Search for the cell housing the specified text and yield its [x, y] center coordinate. 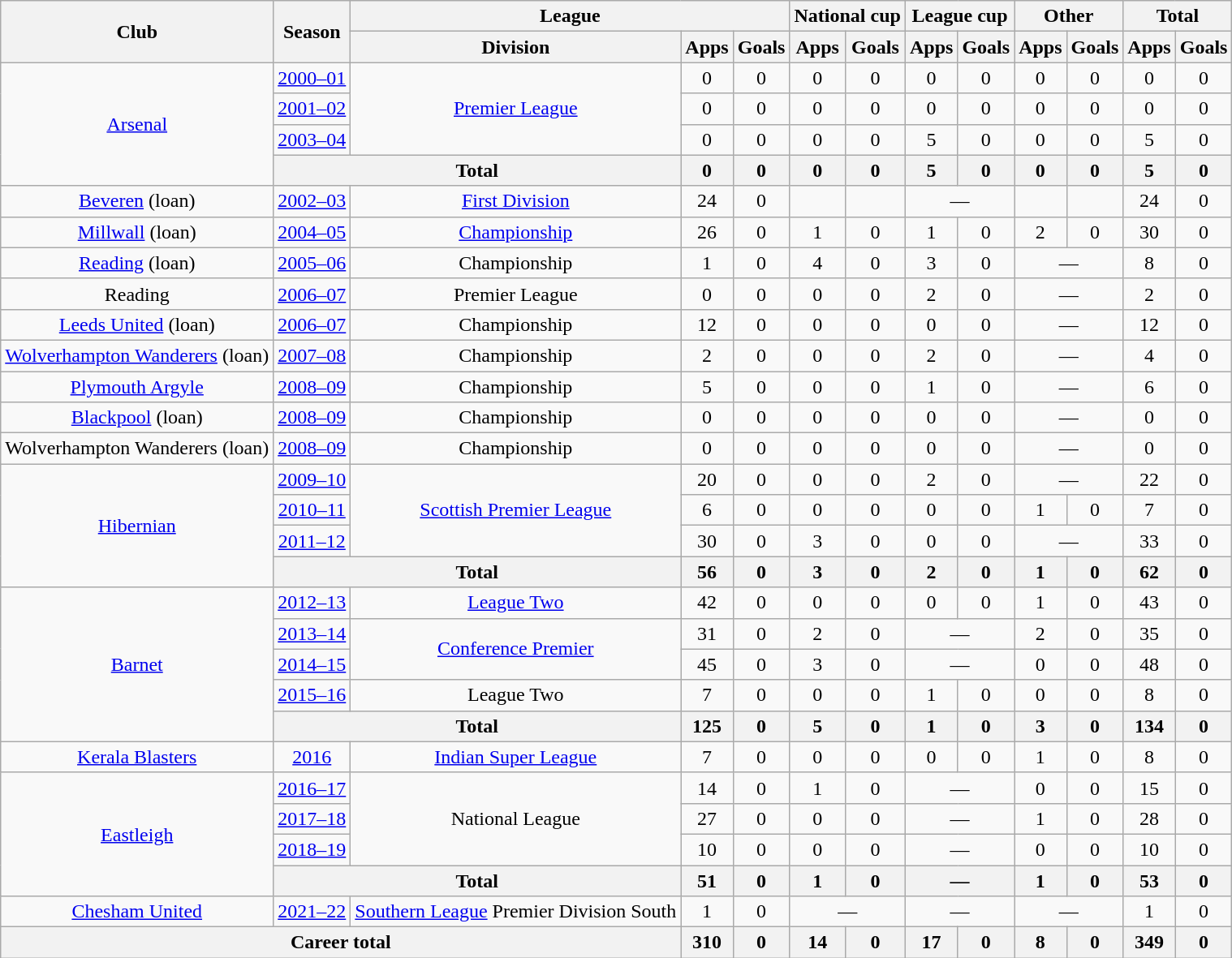
Season [312, 32]
Reading (loan) [137, 263]
2010–11 [312, 510]
League [570, 16]
51 [707, 880]
Kerala Blasters [137, 757]
45 [707, 664]
42 [707, 603]
125 [707, 726]
First Division [516, 201]
Eastleigh [137, 834]
43 [1149, 603]
League cup [959, 16]
48 [1149, 664]
2007–08 [312, 355]
53 [1149, 880]
17 [931, 943]
Other [1069, 16]
Career total [341, 943]
Leeds United (loan) [137, 324]
134 [1149, 726]
2016–17 [312, 788]
National League [516, 818]
Club [137, 32]
2012–13 [312, 603]
2011–12 [312, 541]
15 [1149, 788]
349 [1149, 943]
Millwall (loan) [137, 232]
28 [1149, 818]
33 [1149, 541]
2002–03 [312, 201]
2014–15 [312, 664]
2017–18 [312, 818]
Barnet [137, 664]
2013–14 [312, 634]
62 [1149, 572]
2005–06 [312, 263]
2003–04 [312, 140]
56 [707, 572]
Scottish Premier League [516, 510]
27 [707, 818]
Arsenal [137, 124]
2001–02 [312, 109]
Plymouth Argyle [137, 387]
Beveren (loan) [137, 201]
Chesham United [137, 912]
Conference Premier [516, 649]
26 [707, 232]
310 [707, 943]
35 [1149, 634]
2000–01 [312, 78]
2021–22 [312, 912]
2004–05 [312, 232]
Southern League Premier Division South [516, 912]
Division [516, 47]
31 [707, 634]
Reading [137, 294]
National cup [847, 16]
20 [707, 479]
Indian Super League [516, 757]
Blackpool (loan) [137, 418]
Hibernian [137, 526]
2018–19 [312, 849]
2015–16 [312, 695]
2016 [312, 757]
22 [1149, 479]
2009–10 [312, 479]
